From the cell containing the given text, extract its center point as [x, y] coordinate. 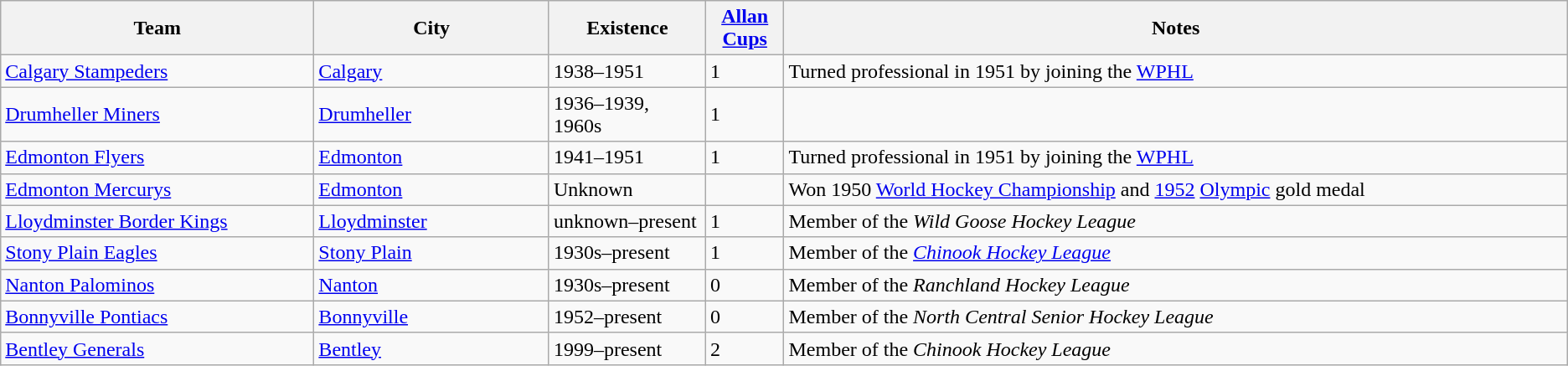
1938–1951 [627, 71]
Calgary [432, 71]
Team [157, 28]
Drumheller [432, 114]
1936–1939, 1960s [627, 114]
Lloydminster [432, 221]
Calgary Stampeders [157, 71]
Notes [1176, 28]
2 [745, 348]
Existence [627, 28]
unknown–present [627, 221]
Nanton Palominos [157, 285]
1952–present [627, 317]
City [432, 28]
Bentley Generals [157, 348]
Stony Plain [432, 253]
Drumheller Miners [157, 114]
Allan Cups [745, 28]
Edmonton Mercurys [157, 189]
Member of the North Central Senior Hockey League [1176, 317]
Bentley [432, 348]
Member of the Wild Goose Hockey League [1176, 221]
Member of the Ranchland Hockey League [1176, 285]
Lloydminster Border Kings [157, 221]
Edmonton Flyers [157, 157]
1999–present [627, 348]
1941–1951 [627, 157]
Bonnyville [432, 317]
Stony Plain Eagles [157, 253]
Unknown [627, 189]
Bonnyville Pontiacs [157, 317]
Nanton [432, 285]
Won 1950 World Hockey Championship and 1952 Olympic gold medal [1176, 189]
